Find where the given text appears and provide that cell's center as [X, Y] coordinate. 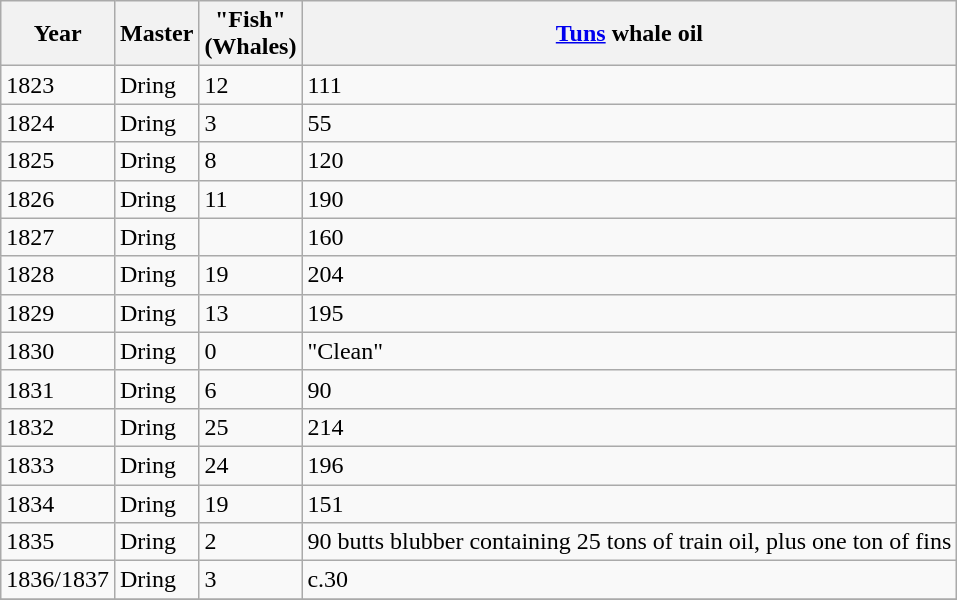
13 [250, 313]
90 butts blubber containing 25 tons of train oil, plus one ton of fins [630, 542]
151 [630, 503]
1833 [58, 465]
190 [630, 199]
214 [630, 427]
90 [630, 389]
1830 [58, 351]
12 [250, 85]
1834 [58, 503]
55 [630, 123]
"Clean" [630, 351]
Year [58, 34]
1831 [58, 389]
1832 [58, 427]
1826 [58, 199]
195 [630, 313]
c.30 [630, 580]
24 [250, 465]
"Fish"(Whales) [250, 34]
0 [250, 351]
Tuns whale oil [630, 34]
8 [250, 161]
Master [156, 34]
1829 [58, 313]
1824 [58, 123]
204 [630, 275]
1835 [58, 542]
160 [630, 237]
25 [250, 427]
2 [250, 542]
111 [630, 85]
1827 [58, 237]
120 [630, 161]
1825 [58, 161]
196 [630, 465]
1823 [58, 85]
1828 [58, 275]
1836/1837 [58, 580]
6 [250, 389]
11 [250, 199]
